Output the (x, y) coordinate of the center of the cell containing the given text.  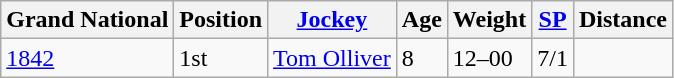
1st (221, 58)
Distance (622, 20)
Tom Olliver (332, 58)
Jockey (332, 20)
Grand National (88, 20)
12–00 (489, 58)
Position (221, 20)
7/1 (553, 58)
SP (553, 20)
Age (422, 20)
8 (422, 58)
1842 (88, 58)
Weight (489, 20)
